Scan for the cell matching the given text and deliver its [X, Y] coordinate at center. 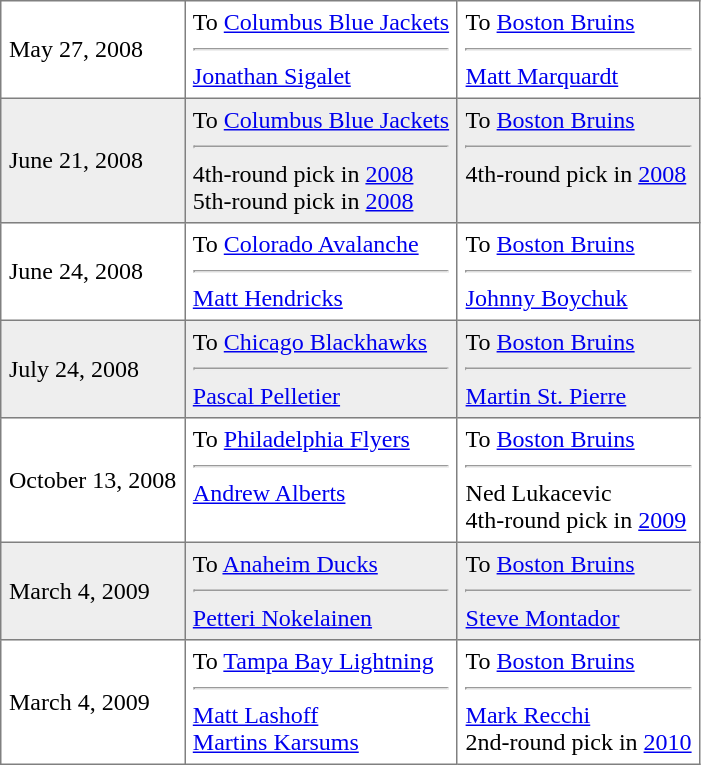
To Chicago Blackhawks Pascal Pelletier [322, 369]
October 13, 2008 [93, 480]
To Boston Bruins Johnny Boychuk [578, 272]
To Tampa Bay Lightning Matt LashoffMartins Karsums [322, 702]
To Columbus Blue Jackets 4th-round pick in 20085th-round pick in 2008 [322, 160]
June 21, 2008 [93, 160]
To Boston Bruins Ned Lukacevic4th-round pick in 2009 [578, 480]
To Boston Bruins 4th-round pick in 2008 [578, 160]
To Colorado Avalanche Matt Hendricks [322, 272]
To Boston Bruins Matt Marquardt [578, 50]
To Columbus Blue Jackets Jonathan Sigalet [322, 50]
To Philadelphia Flyers Andrew Alberts [322, 480]
July 24, 2008 [93, 369]
June 24, 2008 [93, 272]
To Boston Bruins Martin St. Pierre [578, 369]
May 27, 2008 [93, 50]
To Boston Bruins Steve Montador [578, 591]
To Anaheim Ducks Petteri Nokelainen [322, 591]
To Boston Bruins Mark Recchi2nd-round pick in 2010 [578, 702]
